Search for the cell housing the specified text and yield its [X, Y] center coordinate. 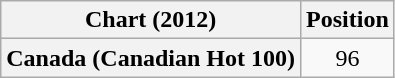
Canada (Canadian Hot 100) [151, 58]
Chart (2012) [151, 20]
96 [348, 58]
Position [348, 20]
